Provide the (x, y) coordinate of the cell's center where the given text is located.  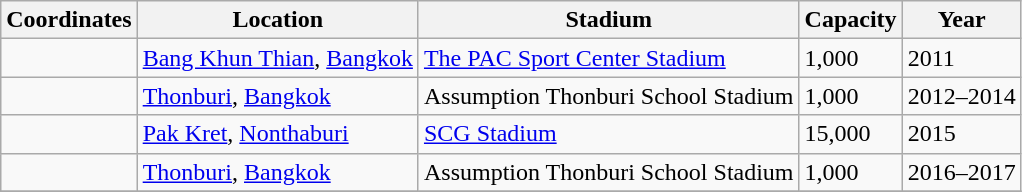
The PAC Sport Center Stadium (608, 58)
Stadium (608, 20)
2012–2014 (962, 96)
Location (278, 20)
2015 (962, 134)
Year (962, 20)
SCG Stadium (608, 134)
15,000 (850, 134)
Bang Khun Thian, Bangkok (278, 58)
2016–2017 (962, 172)
Capacity (850, 20)
Pak Kret, Nonthaburi (278, 134)
Coordinates (69, 20)
2011 (962, 58)
